For the text-containing cell, return its midpoint in (X, Y) coordinate format. 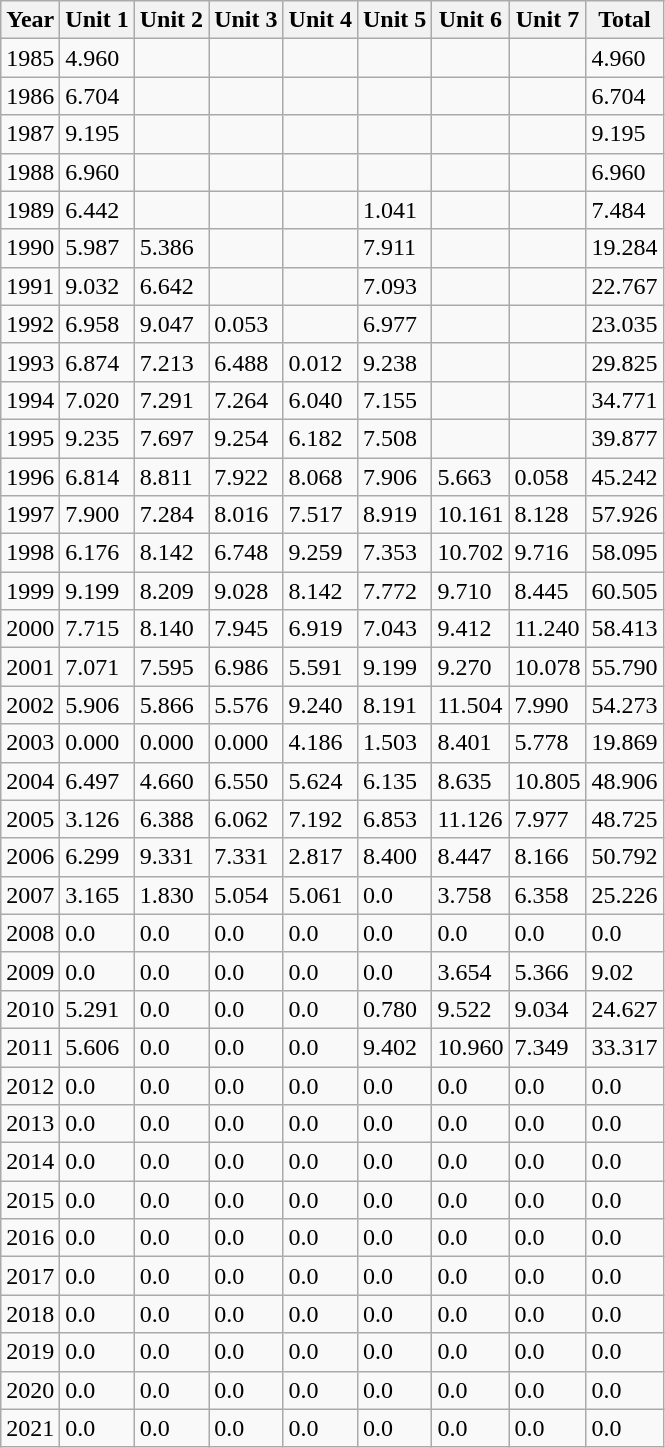
2009 (30, 971)
8.635 (470, 781)
58.413 (624, 629)
8.068 (320, 477)
6.874 (97, 362)
9.034 (548, 1009)
2001 (30, 667)
Unit 3 (246, 20)
5.386 (171, 248)
6.977 (394, 324)
55.790 (624, 667)
5.291 (97, 1009)
1988 (30, 172)
11.126 (470, 819)
7.922 (246, 477)
5.866 (171, 705)
7.697 (171, 438)
7.945 (246, 629)
6.176 (97, 553)
Unit 5 (394, 20)
7.484 (624, 210)
7.906 (394, 477)
3.126 (97, 819)
8.140 (171, 629)
19.284 (624, 248)
7.977 (548, 819)
8.128 (548, 515)
2017 (30, 1276)
4.186 (320, 743)
2018 (30, 1314)
1997 (30, 515)
8.811 (171, 477)
7.192 (320, 819)
2003 (30, 743)
7.331 (246, 857)
7.508 (394, 438)
7.990 (548, 705)
2012 (30, 1085)
Unit 6 (470, 20)
23.035 (624, 324)
9.028 (246, 591)
9.522 (470, 1009)
4.660 (171, 781)
9.270 (470, 667)
9.238 (394, 362)
8.447 (470, 857)
7.349 (548, 1047)
8.166 (548, 857)
6.062 (246, 819)
54.273 (624, 705)
6.388 (171, 819)
8.016 (246, 515)
9.259 (320, 553)
0.780 (394, 1009)
22.767 (624, 286)
1994 (30, 400)
6.986 (246, 667)
Unit 1 (97, 20)
9.412 (470, 629)
11.240 (548, 629)
1992 (30, 324)
3.165 (97, 895)
10.078 (548, 667)
6.299 (97, 857)
7.595 (171, 667)
6.550 (246, 781)
10.805 (548, 781)
60.505 (624, 591)
2014 (30, 1162)
1998 (30, 553)
Total (624, 20)
7.213 (171, 362)
6.958 (97, 324)
Unit 2 (171, 20)
8.209 (171, 591)
10.702 (470, 553)
0.058 (548, 477)
5.906 (97, 705)
7.517 (320, 515)
8.445 (548, 591)
2016 (30, 1238)
6.814 (97, 477)
3.758 (470, 895)
33.317 (624, 1047)
9.240 (320, 705)
Unit 4 (320, 20)
6.642 (171, 286)
10.161 (470, 515)
6.182 (320, 438)
5.778 (548, 743)
5.606 (97, 1047)
6.358 (548, 895)
9.402 (394, 1047)
25.226 (624, 895)
7.911 (394, 248)
1995 (30, 438)
2011 (30, 1047)
8.400 (394, 857)
50.792 (624, 857)
2005 (30, 819)
9.710 (470, 591)
2015 (30, 1200)
9.02 (624, 971)
1989 (30, 210)
45.242 (624, 477)
8.191 (394, 705)
2000 (30, 629)
34.771 (624, 400)
1993 (30, 362)
5.061 (320, 895)
6.135 (394, 781)
3.654 (470, 971)
2008 (30, 933)
2002 (30, 705)
6.497 (97, 781)
1987 (30, 134)
8.401 (470, 743)
1985 (30, 58)
7.284 (171, 515)
7.291 (171, 400)
19.869 (624, 743)
0.053 (246, 324)
Year (30, 20)
2007 (30, 895)
1991 (30, 286)
48.725 (624, 819)
7.071 (97, 667)
6.853 (394, 819)
7.093 (394, 286)
5.366 (548, 971)
7.353 (394, 553)
1.503 (394, 743)
0.012 (320, 362)
58.095 (624, 553)
7.264 (246, 400)
7.900 (97, 515)
7.020 (97, 400)
1986 (30, 96)
6.488 (246, 362)
2010 (30, 1009)
5.624 (320, 781)
1.830 (171, 895)
6.919 (320, 629)
24.627 (624, 1009)
7.772 (394, 591)
6.040 (320, 400)
9.331 (171, 857)
2004 (30, 781)
7.715 (97, 629)
2013 (30, 1124)
5.591 (320, 667)
6.442 (97, 210)
5.576 (246, 705)
9.235 (97, 438)
9.254 (246, 438)
8.919 (394, 515)
48.906 (624, 781)
1990 (30, 248)
5.663 (470, 477)
9.047 (171, 324)
6.748 (246, 553)
9.716 (548, 553)
1996 (30, 477)
1999 (30, 591)
57.926 (624, 515)
1.041 (394, 210)
2021 (30, 1428)
7.155 (394, 400)
10.960 (470, 1047)
7.043 (394, 629)
2020 (30, 1390)
2006 (30, 857)
5.054 (246, 895)
29.825 (624, 362)
11.504 (470, 705)
2.817 (320, 857)
2019 (30, 1352)
Unit 7 (548, 20)
9.032 (97, 286)
5.987 (97, 248)
39.877 (624, 438)
